Pinpoint the cell where the given text exists, returning its [x, y] midpoint coordinate. 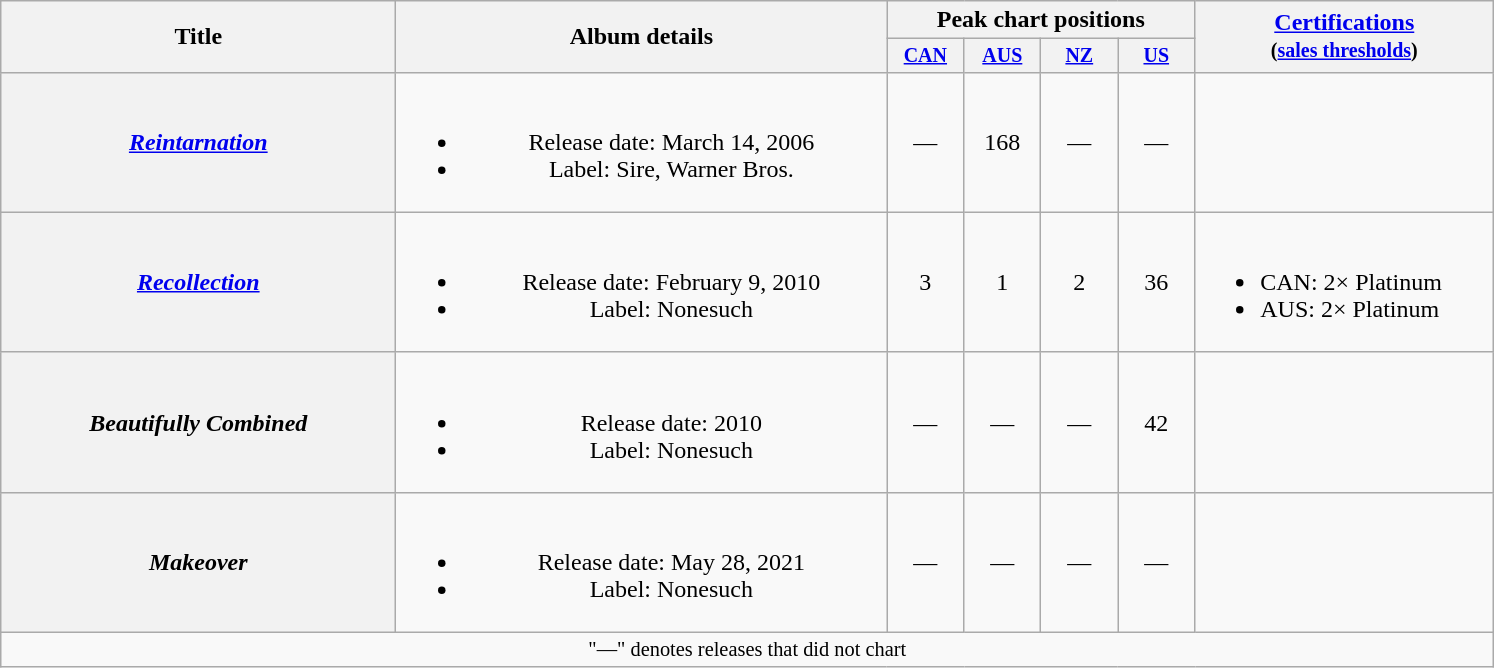
Release date: March 14, 2006Label: Sire, Warner Bros. [642, 142]
Certifications(sales thresholds) [1344, 37]
36 [1156, 282]
CAN [926, 56]
Peak chart positions [1041, 20]
3 [926, 282]
NZ [1080, 56]
Release date: 2010Label: Nonesuch [642, 422]
US [1156, 56]
Release date: May 28, 2021Label: Nonesuch [642, 562]
Title [198, 37]
CAN: 2× PlatinumAUS: 2× Platinum [1344, 282]
42 [1156, 422]
Reintarnation [198, 142]
2 [1080, 282]
168 [1002, 142]
Recollection [198, 282]
AUS [1002, 56]
Album details [642, 37]
Beautifully Combined [198, 422]
Release date: February 9, 2010Label: Nonesuch [642, 282]
"—" denotes releases that did not chart [748, 650]
1 [1002, 282]
Makeover [198, 562]
